Pinpoint the cell where the given text exists, returning its [X, Y] midpoint coordinate. 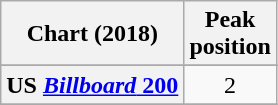
Peak position [230, 34]
US Billboard 200 [92, 85]
Chart (2018) [92, 34]
2 [230, 85]
